Return the (x, y) coordinate for the center point of the cell that contains the specified text.  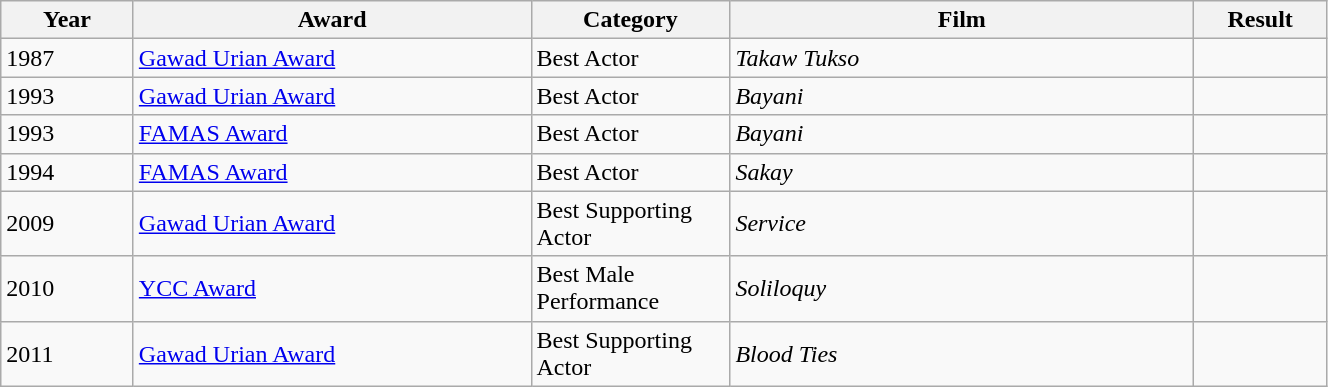
Award (332, 20)
Sakay (962, 172)
Film (962, 20)
Service (962, 224)
2010 (68, 288)
Blood Ties (962, 354)
Year (68, 20)
Soliloquy (962, 288)
2011 (68, 354)
1994 (68, 172)
1987 (68, 58)
YCC Award (332, 288)
Category (630, 20)
Result (1260, 20)
Takaw Tukso (962, 58)
2009 (68, 224)
Best Male Performance (630, 288)
